Determine the (X, Y) coordinate at the center of the cell enclosing the given text.  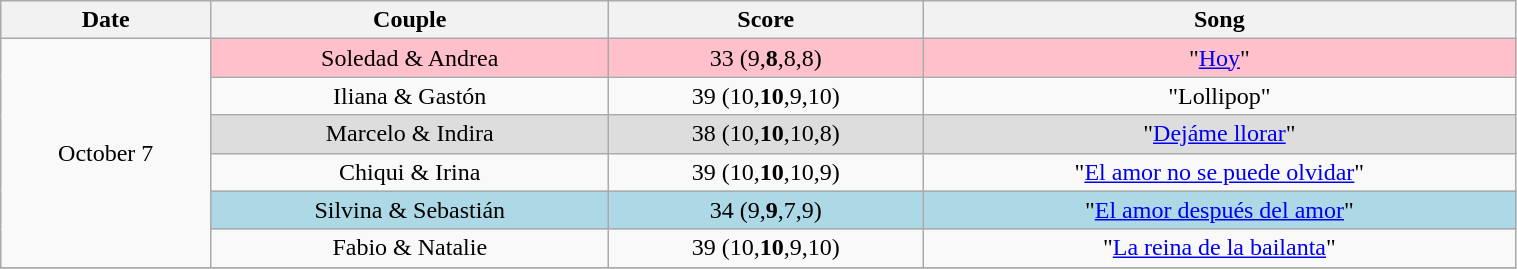
"El amor después del amor" (1220, 210)
Soledad & Andrea (410, 58)
"Lollipop" (1220, 96)
Song (1220, 20)
Score (766, 20)
Date (106, 20)
Iliana & Gastón (410, 96)
Silvina & Sebastián (410, 210)
38 (10,10,10,8) (766, 134)
Fabio & Natalie (410, 248)
Chiqui & Irina (410, 172)
October 7 (106, 153)
Marcelo & Indira (410, 134)
"La reina de la bailanta" (1220, 248)
"Hoy" (1220, 58)
33 (9,8,8,8) (766, 58)
Couple (410, 20)
39 (10,10,10,9) (766, 172)
"El amor no se puede olvidar" (1220, 172)
"Dejáme llorar" (1220, 134)
34 (9,9,7,9) (766, 210)
